Return the (X, Y) coordinate for the center point of the cell that contains the specified text.  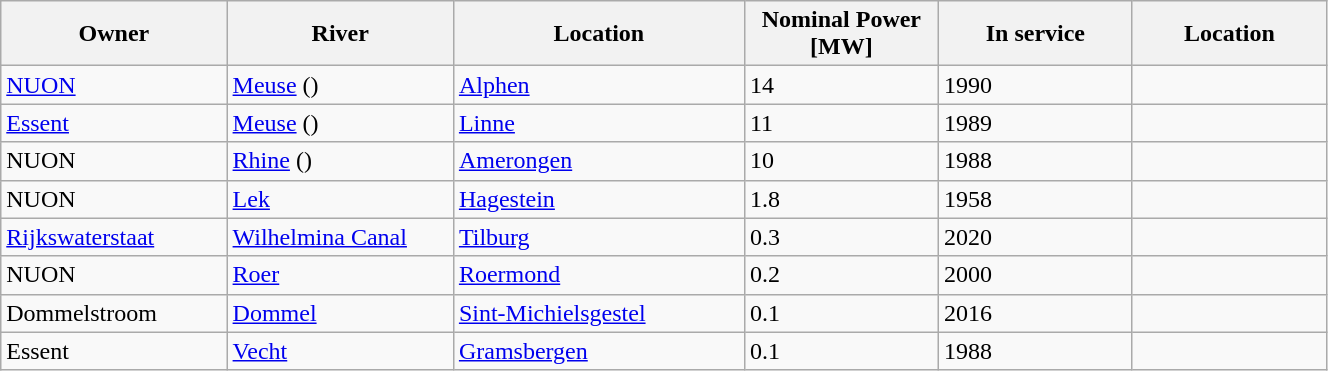
Owner (114, 34)
Nominal Power[MW] (841, 34)
2000 (1035, 275)
0.2 (841, 275)
1.8 (841, 199)
1958 (1035, 199)
11 (841, 123)
Roermond (598, 275)
In service (1035, 34)
Rhine () (340, 161)
Gramsbergen (598, 351)
Rijkswaterstaat (114, 237)
Amerongen (598, 161)
Dommelstroom (114, 313)
Dommel (340, 313)
Roer (340, 275)
1989 (1035, 123)
10 (841, 161)
Lek (340, 199)
Vecht (340, 351)
Linne (598, 123)
Wilhelmina Canal (340, 237)
0.3 (841, 237)
River (340, 34)
2016 (1035, 313)
Sint-Michielsgestel (598, 313)
Tilburg (598, 237)
14 (841, 85)
Hagestein (598, 199)
2020 (1035, 237)
Alphen (598, 85)
1990 (1035, 85)
